Extract the (X, Y) coordinate from the center of the cell holding the provided text.  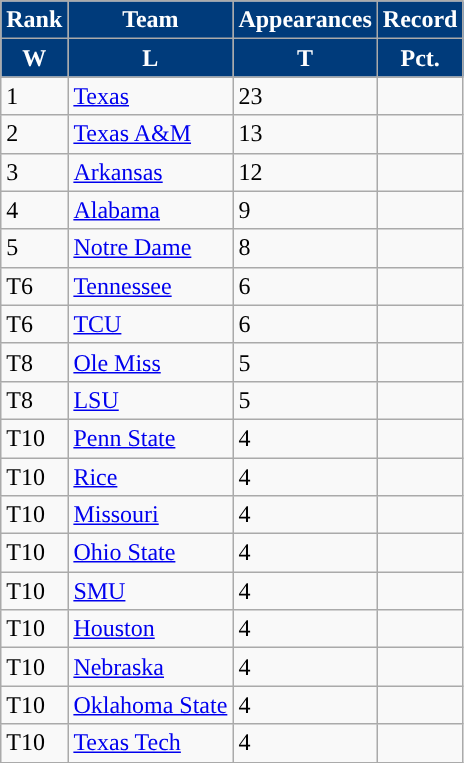
Texas Tech (150, 743)
8 (305, 248)
Texas (150, 96)
LSU (150, 400)
Notre Dame (150, 248)
Texas A&M (150, 134)
Ohio State (150, 553)
TCU (150, 324)
13 (305, 134)
9 (305, 210)
Record (420, 20)
3 (34, 172)
Missouri (150, 515)
Team (150, 20)
Ole Miss (150, 362)
Tennessee (150, 286)
L (150, 58)
W (34, 58)
Penn State (150, 438)
Pct. (420, 58)
2 (34, 134)
Houston (150, 629)
Arkansas (150, 172)
T (305, 58)
Rice (150, 477)
Nebraska (150, 667)
Alabama (150, 210)
23 (305, 96)
Oklahoma State (150, 705)
Appearances (305, 20)
Rank (34, 20)
1 (34, 96)
12 (305, 172)
SMU (150, 591)
